Output the [x, y] coordinate of the center of the cell containing the given text.  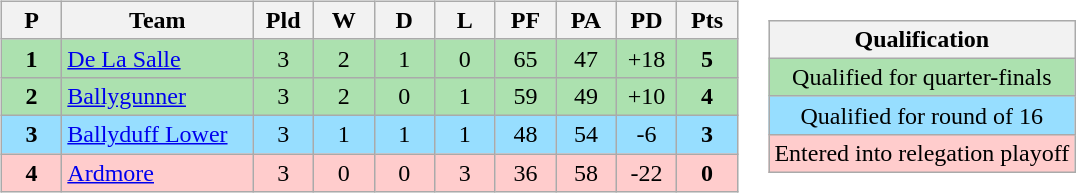
Qualified for round of 16 [922, 115]
L [466, 20]
PA [586, 20]
D [404, 20]
P [32, 20]
Pld [284, 20]
59 [526, 96]
Entered into relegation playoff [922, 153]
De La Salle [158, 58]
Team [158, 20]
48 [526, 134]
PF [526, 20]
65 [526, 58]
PD [646, 20]
58 [586, 173]
Qualified for quarter-finals [922, 77]
+18 [646, 58]
47 [586, 58]
49 [586, 96]
W [344, 20]
Pts [708, 20]
5 [708, 58]
Ballygunner [158, 96]
Qualification [922, 39]
36 [526, 173]
+10 [646, 96]
Ardmore [158, 173]
-6 [646, 134]
54 [586, 134]
Ballyduff Lower [158, 134]
-22 [646, 173]
